Pinpoint the cell where the given text exists, returning its (X, Y) midpoint coordinate. 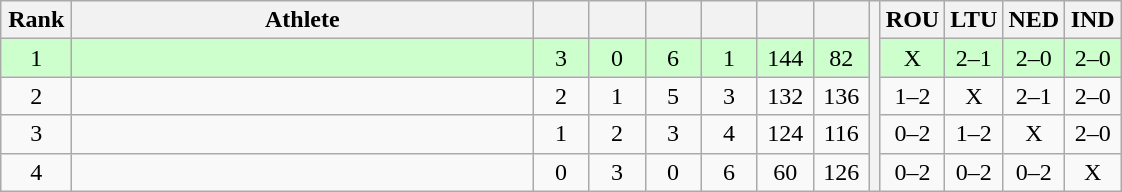
Athlete (302, 20)
126 (841, 172)
ROU (912, 20)
136 (841, 96)
Rank (36, 20)
LTU (974, 20)
5 (673, 96)
60 (785, 172)
82 (841, 58)
IND (1093, 20)
132 (785, 96)
124 (785, 134)
144 (785, 58)
116 (841, 134)
NED (1034, 20)
